Return the [X, Y] coordinate for the center point of the cell that contains the specified text.  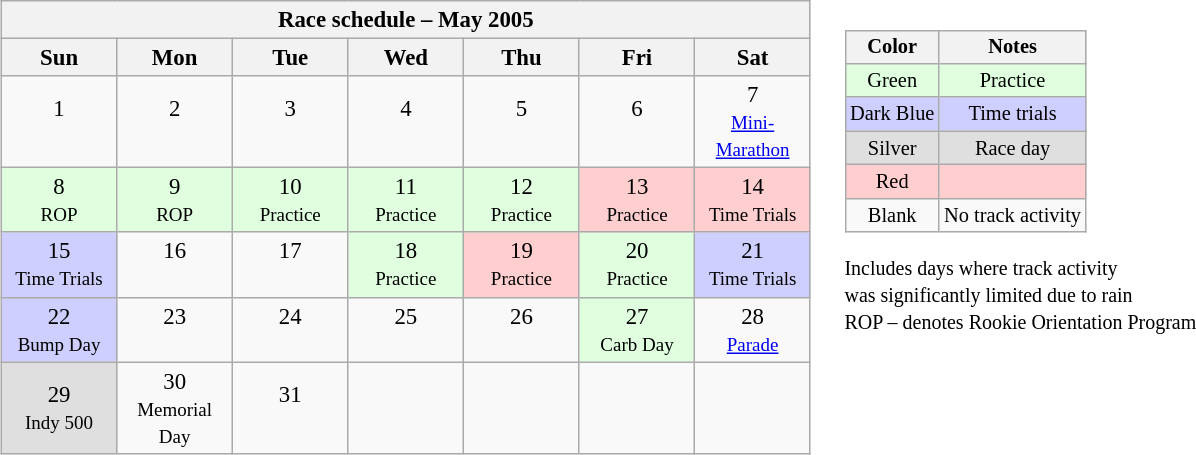
22Bump Day [59, 330]
17 [290, 264]
1 [59, 122]
Notes [1012, 47]
13Practice [637, 200]
Silver [892, 148]
Color [892, 47]
27Carb Day [637, 330]
11Practice [406, 200]
16 [175, 264]
23 [175, 330]
6 [637, 122]
3 [290, 122]
9ROP [175, 200]
Race day [1012, 148]
Fri [637, 58]
12Practice [522, 200]
Sat [753, 58]
Mon [175, 58]
8ROP [59, 200]
Wed [406, 58]
Sun [59, 58]
26 [522, 330]
Red [892, 182]
30Memorial Day [175, 408]
24 [290, 330]
5 [522, 122]
No track activity [1012, 215]
15Time Trials [59, 264]
Tue [290, 58]
18Practice [406, 264]
Practice [1012, 81]
Blank [892, 215]
Dark Blue [892, 114]
2 [175, 122]
4 [406, 122]
28Parade [753, 330]
31 [290, 408]
Green [892, 81]
Race schedule – May 2005 [406, 20]
Thu [522, 58]
Time trials [1012, 114]
20Practice [637, 264]
10Practice [290, 200]
21Time Trials [753, 264]
29Indy 500 [59, 408]
19Practice [522, 264]
14Time Trials [753, 200]
25 [406, 330]
7Mini-Marathon [753, 122]
